Provide the (x, y) coordinate of the cell's center where the given text is located.  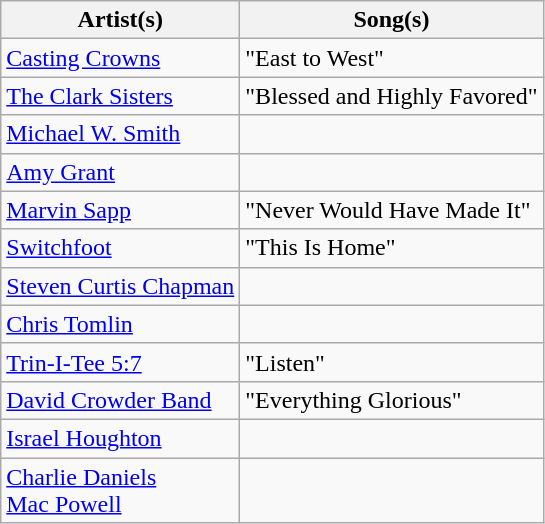
"Blessed and Highly Favored" (392, 96)
"Never Would Have Made It" (392, 210)
Switchfoot (120, 248)
Michael W. Smith (120, 134)
Artist(s) (120, 20)
Casting Crowns (120, 58)
Israel Houghton (120, 438)
Marvin Sapp (120, 210)
Amy Grant (120, 172)
Trin-I-Tee 5:7 (120, 362)
"Everything Glorious" (392, 400)
The Clark Sisters (120, 96)
David Crowder Band (120, 400)
Song(s) (392, 20)
"This Is Home" (392, 248)
Chris Tomlin (120, 324)
Charlie DanielsMac Powell (120, 490)
"East to West" (392, 58)
"Listen" (392, 362)
Steven Curtis Chapman (120, 286)
